Output the (x, y) coordinate of the center of the cell containing the given text.  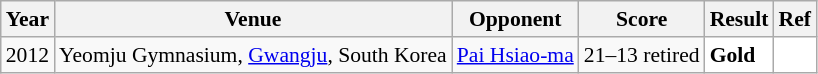
Pai Hsiao-ma (516, 55)
Opponent (516, 19)
Ref (795, 19)
Gold (740, 55)
2012 (28, 55)
Result (740, 19)
Venue (253, 19)
Yeomju Gymnasium, Gwangju, South Korea (253, 55)
Year (28, 19)
Score (642, 19)
21–13 retired (642, 55)
